From the cell containing the given text, extract its center point as (x, y) coordinate. 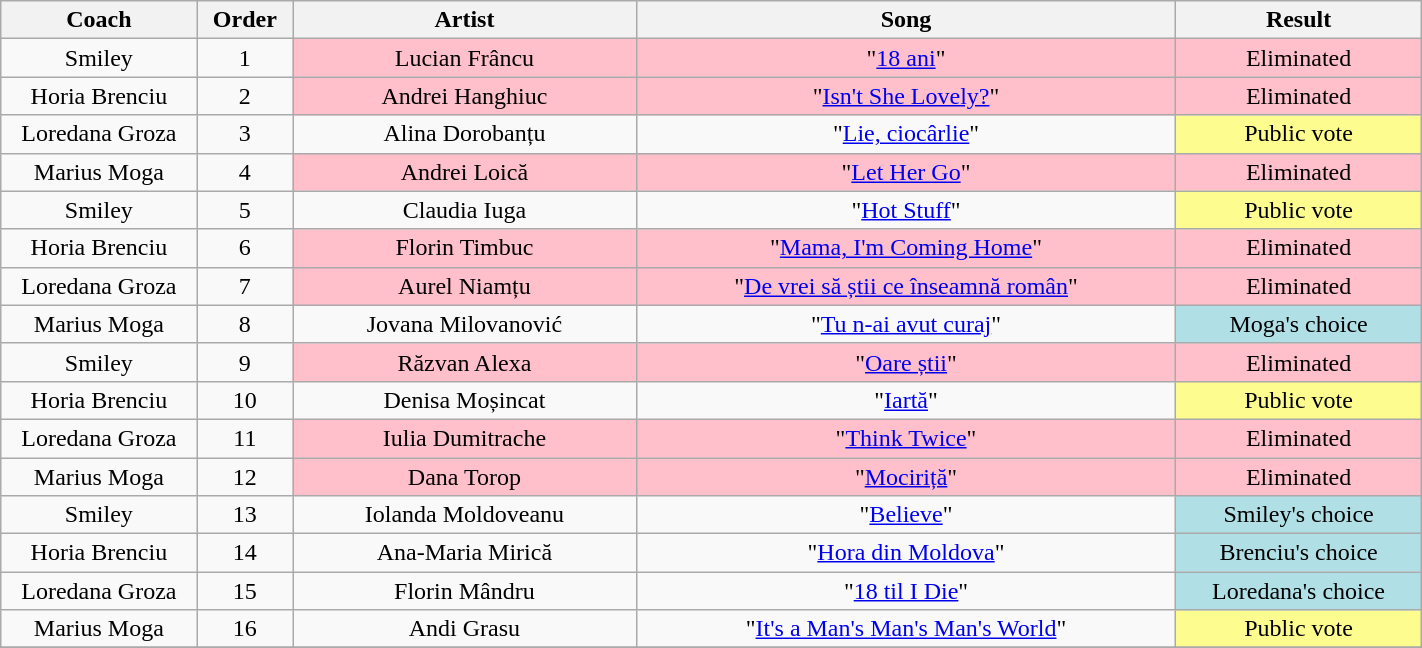
3 (245, 134)
Răzvan Alexa (464, 362)
Coach (99, 20)
"De vrei să știi ce înseamnă român" (906, 286)
"Oare știi" (906, 362)
"Mama, I'm Coming Home" (906, 248)
Aurel Niamțu (464, 286)
15 (245, 591)
1 (245, 58)
Dana Torop (464, 477)
Andrei Loică (464, 172)
"Iartă" (906, 400)
6 (245, 248)
"Mociriță" (906, 477)
Denisa Moșincat (464, 400)
12 (245, 477)
Andrei Hanghiuc (464, 96)
Order (245, 20)
"Believe" (906, 515)
5 (245, 210)
Moga's choice (1298, 324)
Brenciu's choice (1298, 553)
Loredana's choice (1298, 591)
Result (1298, 20)
7 (245, 286)
Iulia Dumitrache (464, 438)
"18 til I Die" (906, 591)
"18 ani" (906, 58)
"It's a Man's Man's Man's World" (906, 629)
Artist (464, 20)
"Hora din Moldova" (906, 553)
Jovana Milovanović (464, 324)
9 (245, 362)
Florin Mândru (464, 591)
"Let Her Go" (906, 172)
16 (245, 629)
14 (245, 553)
Florin Timbuc (464, 248)
Song (906, 20)
Lucian Frâncu (464, 58)
2 (245, 96)
Smiley's choice (1298, 515)
"Hot Stuff" (906, 210)
"Tu n-ai avut curaj" (906, 324)
Andi Grasu (464, 629)
"Lie, ciocârlie" (906, 134)
Alina Dorobanțu (464, 134)
13 (245, 515)
"Isn't She Lovely?" (906, 96)
10 (245, 400)
Ana-Maria Mirică (464, 553)
Iolanda Moldoveanu (464, 515)
8 (245, 324)
11 (245, 438)
"Think Twice" (906, 438)
Claudia Iuga (464, 210)
4 (245, 172)
